Provide the [x, y] coordinate of the cell's center where the given text is located.  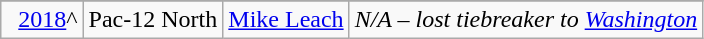
Mike Leach [286, 20]
2018^ [42, 20]
N/A – lost tiebreaker to Washington [526, 20]
Pac-12 North [153, 20]
